Find where the given text appears and provide that cell's center as (X, Y) coordinate. 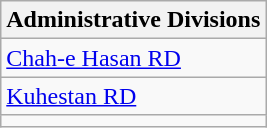
Chah-e Hasan RD (134, 58)
Kuhestan RD (134, 96)
Administrative Divisions (134, 20)
